Detect which cell encompasses the target text, then output its [x, y] center coordinate. 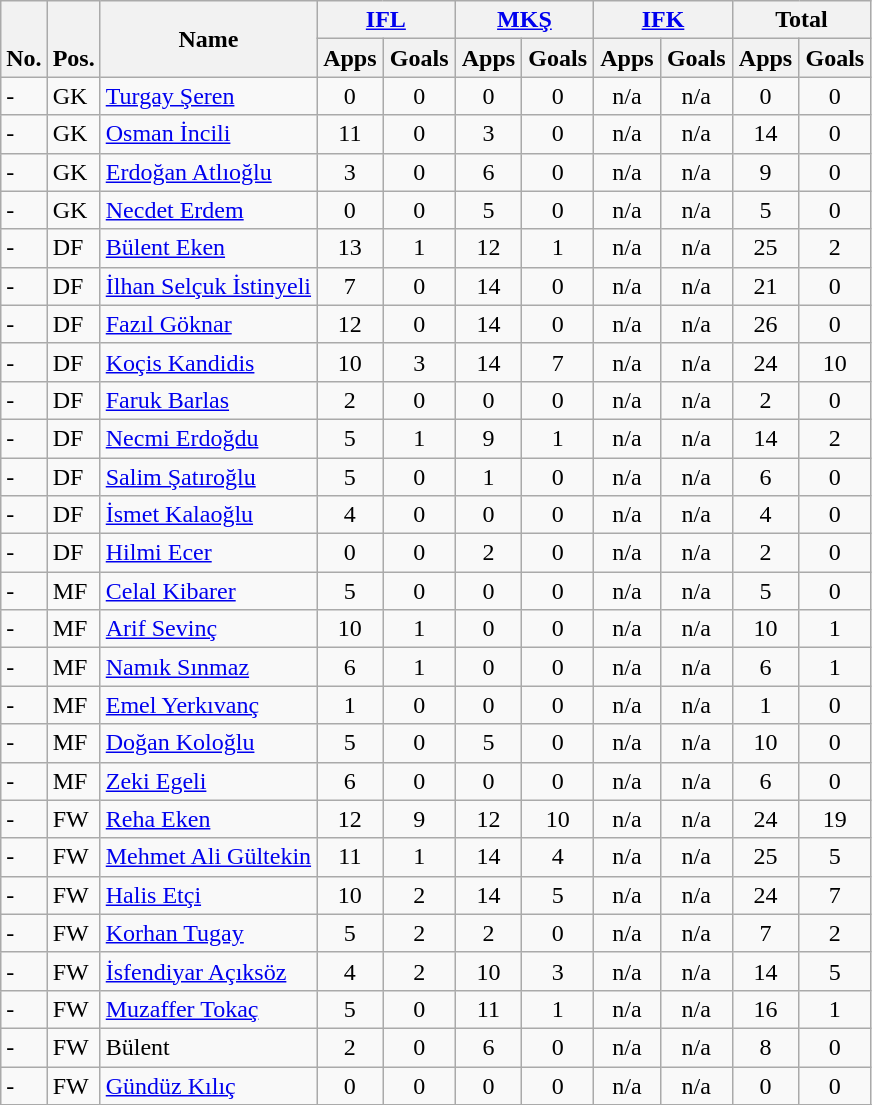
Bülent Eken [208, 248]
Halis Etçi [208, 895]
IFK [664, 20]
Total [802, 20]
Erdoğan Atlıoğlu [208, 172]
Korhan Tugay [208, 933]
Faruk Barlas [208, 400]
Celal Kibarer [208, 591]
İlhan Selçuk İstinyeli [208, 286]
Zeki Egeli [208, 781]
Salim Şatıroğlu [208, 477]
Hilmi Ecer [208, 553]
16 [766, 1009]
Mehmet Ali Gültekin [208, 857]
Osman İncili [208, 134]
Turgay Şeren [208, 96]
21 [766, 286]
Gündüz Kılıç [208, 1085]
Namık Sınmaz [208, 667]
Arif Sevinç [208, 629]
Muzaffer Tokaç [208, 1009]
Fazıl Göknar [208, 324]
Koçis Kandidis [208, 362]
19 [835, 819]
Emel Yerkıvanç [208, 705]
8 [766, 1047]
Name [208, 39]
Doğan Koloğlu [208, 743]
İsfendiyar Açıksöz [208, 971]
Necmi Erdoğdu [208, 438]
IFL [386, 20]
Pos. [74, 39]
MKŞ [524, 20]
13 [350, 248]
No. [24, 39]
Bülent [208, 1047]
İsmet Kalaoğlu [208, 515]
Necdet Erdem [208, 210]
26 [766, 324]
Reha Eken [208, 819]
